Scan for the cell matching the given text and deliver its (x, y) coordinate at center. 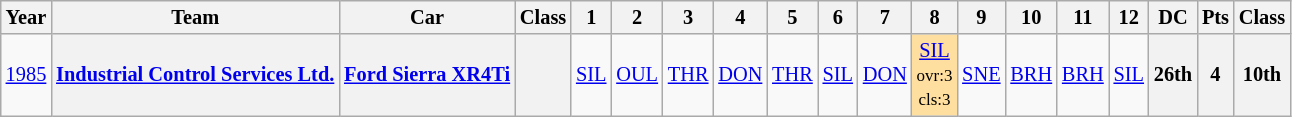
Industrial Control Services Ltd. (195, 75)
1 (591, 17)
Car (427, 17)
12 (1129, 17)
26th (1173, 75)
Pts (1216, 17)
11 (1083, 17)
9 (981, 17)
3 (688, 17)
1985 (26, 75)
7 (885, 17)
2 (637, 17)
Year (26, 17)
Ford Sierra XR4Ti (427, 75)
5 (792, 17)
8 (935, 17)
10 (1031, 17)
SNE (981, 75)
10th (1262, 75)
SILovr:3cls:3 (935, 75)
6 (838, 17)
OUL (637, 75)
Team (195, 17)
DC (1173, 17)
